Extract the [x, y] coordinate from the center of the cell holding the provided text.  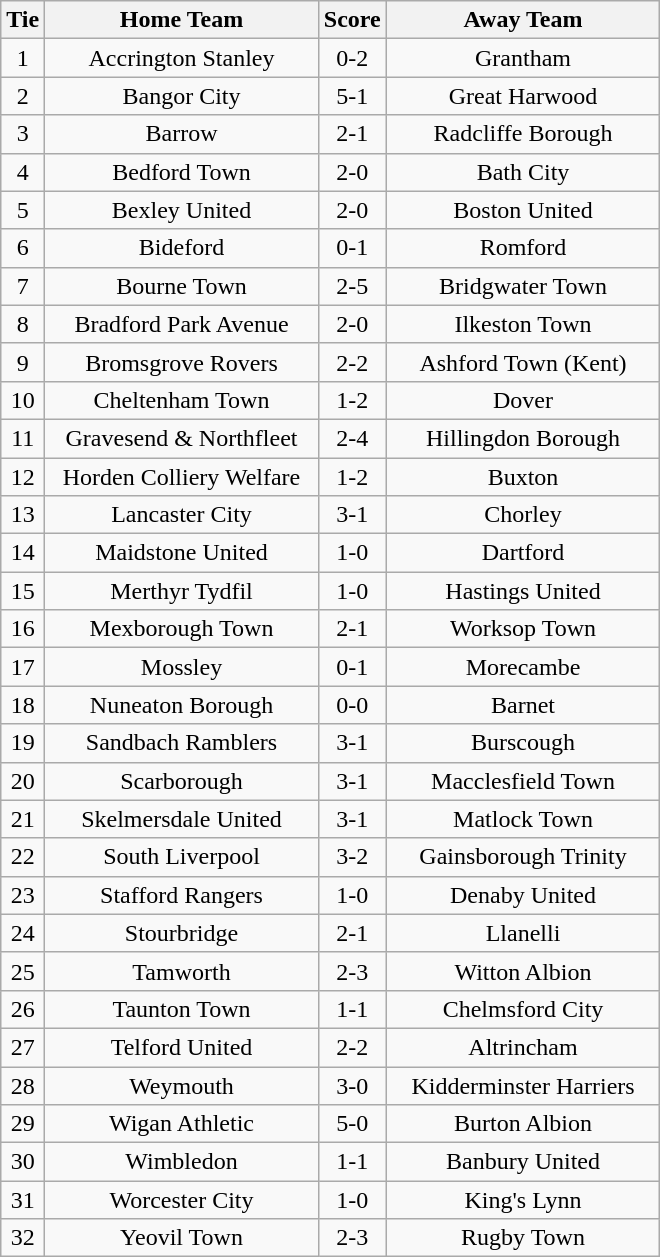
23 [23, 895]
Nuneaton Borough [182, 705]
Barrow [182, 134]
2 [23, 96]
0-0 [352, 705]
Romford [523, 248]
Home Team [182, 20]
Bridgwater Town [523, 286]
5-0 [352, 1124]
Bideford [182, 248]
Dover [523, 400]
Macclesfield Town [523, 781]
Chelmsford City [523, 1009]
Gainsborough Trinity [523, 857]
Worcester City [182, 1200]
2-5 [352, 286]
Away Team [523, 20]
Worksop Town [523, 629]
Merthyr Tydfil [182, 591]
8 [23, 324]
Maidstone United [182, 553]
Bedford Town [182, 172]
11 [23, 438]
King's Lynn [523, 1200]
Bangor City [182, 96]
7 [23, 286]
Lancaster City [182, 515]
Sandbach Ramblers [182, 743]
Bourne Town [182, 286]
14 [23, 553]
3-0 [352, 1085]
Tamworth [182, 971]
17 [23, 667]
Skelmersdale United [182, 819]
Witton Albion [523, 971]
25 [23, 971]
Banbury United [523, 1162]
Bromsgrove Rovers [182, 362]
Ilkeston Town [523, 324]
Chorley [523, 515]
Mossley [182, 667]
Wimbledon [182, 1162]
19 [23, 743]
Boston United [523, 210]
Llanelli [523, 933]
1 [23, 58]
31 [23, 1200]
Scarborough [182, 781]
15 [23, 591]
Grantham [523, 58]
0-2 [352, 58]
Buxton [523, 477]
10 [23, 400]
Altrincham [523, 1047]
5 [23, 210]
4 [23, 172]
Cheltenham Town [182, 400]
Tie [23, 20]
6 [23, 248]
Ashford Town (Kent) [523, 362]
Score [352, 20]
Hillingdon Borough [523, 438]
Weymouth [182, 1085]
13 [23, 515]
Wigan Athletic [182, 1124]
2-4 [352, 438]
3-2 [352, 857]
Bath City [523, 172]
9 [23, 362]
Barnet [523, 705]
Hastings United [523, 591]
29 [23, 1124]
Morecambe [523, 667]
28 [23, 1085]
5-1 [352, 96]
Burton Albion [523, 1124]
Gravesend & Northfleet [182, 438]
12 [23, 477]
Kidderminster Harriers [523, 1085]
Denaby United [523, 895]
Matlock Town [523, 819]
Yeovil Town [182, 1238]
Dartford [523, 553]
Taunton Town [182, 1009]
Rugby Town [523, 1238]
Bexley United [182, 210]
Radcliffe Borough [523, 134]
22 [23, 857]
Burscough [523, 743]
24 [23, 933]
South Liverpool [182, 857]
30 [23, 1162]
21 [23, 819]
Horden Colliery Welfare [182, 477]
Accrington Stanley [182, 58]
27 [23, 1047]
Great Harwood [523, 96]
Bradford Park Avenue [182, 324]
20 [23, 781]
26 [23, 1009]
Telford United [182, 1047]
Stafford Rangers [182, 895]
16 [23, 629]
Stourbridge [182, 933]
18 [23, 705]
3 [23, 134]
32 [23, 1238]
Mexborough Town [182, 629]
